Return the (x, y) coordinate for the center point of the cell that contains the specified text.  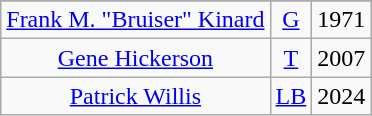
Frank M. "Bruiser" Kinard (136, 20)
Gene Hickerson (136, 58)
2007 (342, 58)
T (291, 58)
1971 (342, 20)
Patrick Willis (136, 96)
G (291, 20)
2024 (342, 96)
LB (291, 96)
